From the cell containing the given text, extract its center point as (X, Y) coordinate. 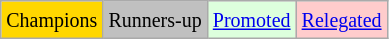
Promoted (252, 20)
Relegated (342, 20)
Runners-up (155, 20)
Champions (52, 20)
